Search for the cell housing the specified text and yield its [X, Y] center coordinate. 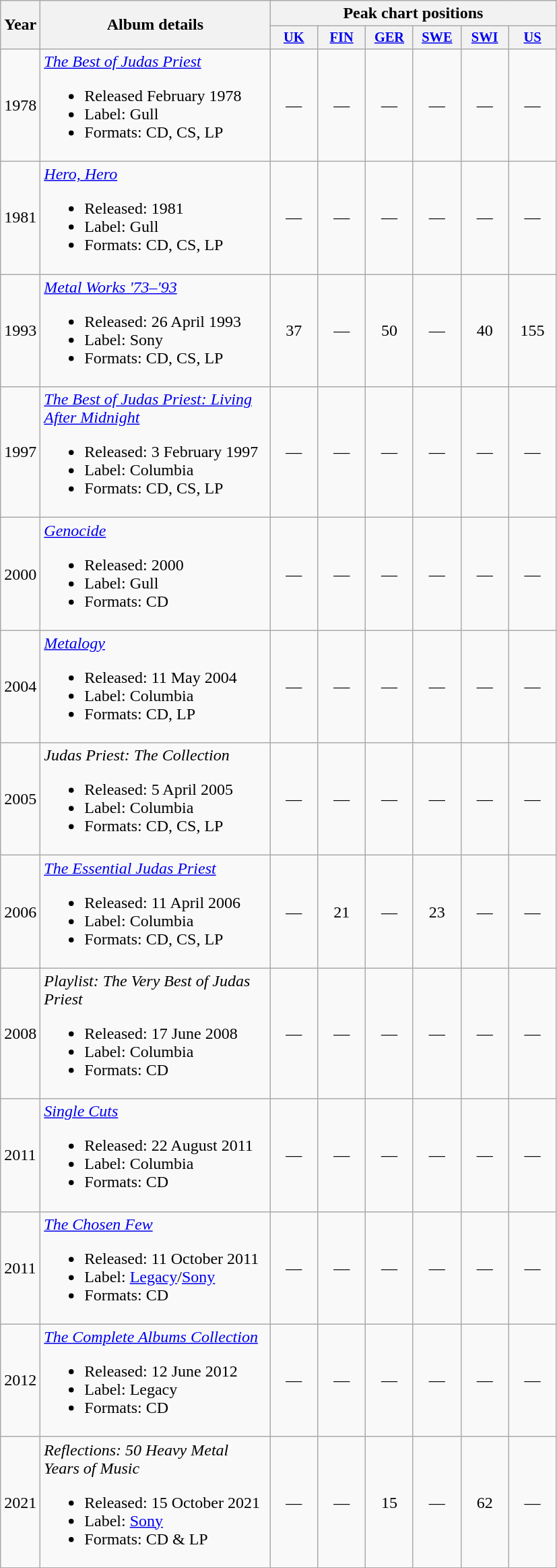
The Chosen FewReleased: 11 October 2011Label: Legacy/SonyFormats: CD [155, 1267]
Metal Works '73–'93Released: 26 April 1993Label: SonyFormats: CD, CS, LP [155, 330]
62 [485, 1502]
2006 [20, 911]
21 [342, 911]
The Complete Albums CollectionReleased: 12 June 2012Label: LegacyFormats: CD [155, 1381]
Album details [155, 25]
Playlist: The Very Best of Judas PriestReleased: 17 June 2008Label: ColumbiaFormats: CD [155, 1033]
2004 [20, 686]
1978 [20, 105]
GenocideReleased: 2000Label: GullFormats: CD [155, 574]
23 [436, 911]
Single CutsReleased: 22 August 2011Label: ColumbiaFormats: CD [155, 1155]
UK [294, 38]
2008 [20, 1033]
Year [20, 25]
US [532, 38]
2012 [20, 1381]
Judas Priest: The CollectionReleased: 5 April 2005Label: ColumbiaFormats: CD, CS, LP [155, 800]
Reflections: 50 Heavy Metal Years of MusicReleased: 15 October 2021Label: SonyFormats: CD & LP [155, 1502]
37 [294, 330]
40 [485, 330]
Peak chart positions [414, 13]
FIN [342, 38]
50 [389, 330]
2005 [20, 800]
1981 [20, 218]
15 [389, 1502]
SWE [436, 38]
The Best of Judas Priest: Living After MidnightReleased: 3 February 1997Label: ColumbiaFormats: CD, CS, LP [155, 452]
MetalogyReleased: 11 May 2004Label: ColumbiaFormats: CD, LP [155, 686]
155 [532, 330]
SWI [485, 38]
The Essential Judas PriestReleased: 11 April 2006Label: ColumbiaFormats: CD, CS, LP [155, 911]
Hero, HeroReleased: 1981Label: GullFormats: CD, CS, LP [155, 218]
1997 [20, 452]
2000 [20, 574]
GER [389, 38]
The Best of Judas PriestReleased February 1978Label: GullFormats: CD, CS, LP [155, 105]
1993 [20, 330]
2021 [20, 1502]
